Return [x, y] of the center of cell containing provided text 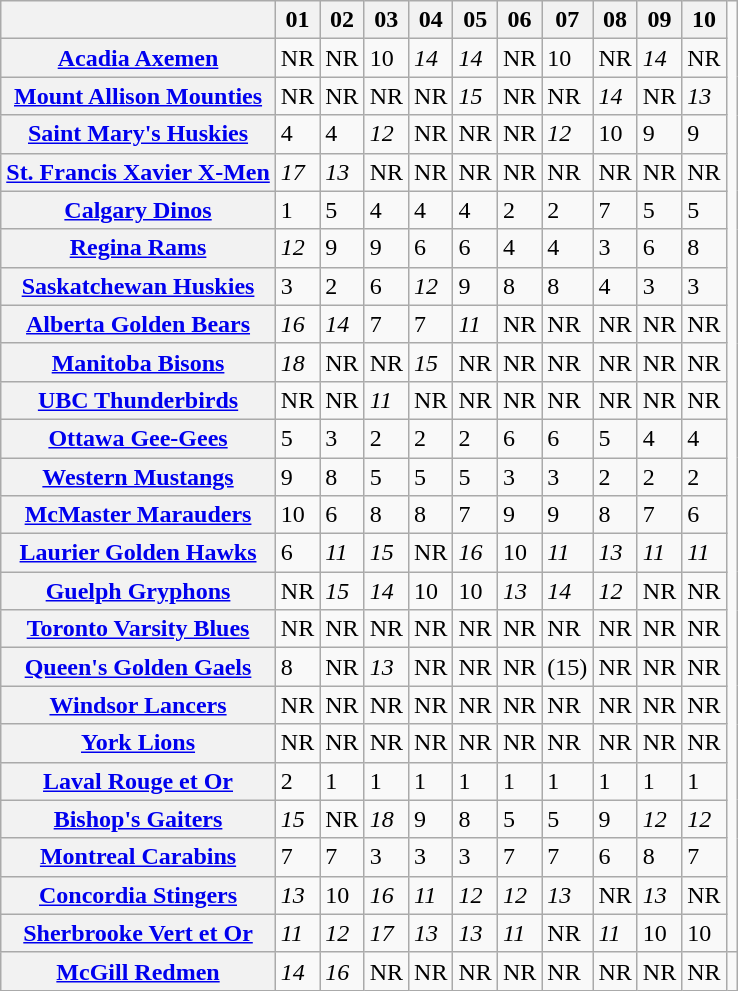
Montreal Carabins [138, 857]
02 [342, 20]
Toronto Varsity Blues [138, 629]
01 [297, 20]
Manitoba Bisons [138, 362]
Laval Rouge et Or [138, 781]
06 [519, 20]
Guelph Gryphons [138, 591]
Acadia Axemen [138, 58]
McMaster Marauders [138, 515]
Sherbrooke Vert et Or [138, 933]
Saint Mary's Huskies [138, 134]
St. Francis Xavier X-Men [138, 172]
(15) [568, 667]
07 [568, 20]
York Lions [138, 743]
08 [615, 20]
Ottawa Gee-Gees [138, 438]
Regina Rams [138, 248]
04 [431, 20]
09 [659, 20]
Saskatchewan Huskies [138, 286]
Windsor Lancers [138, 705]
McGill Redmen [138, 971]
Calgary Dinos [138, 210]
Alberta Golden Bears [138, 324]
Mount Allison Mounties [138, 96]
Bishop's Gaiters [138, 819]
05 [475, 20]
03 [386, 20]
Western Mustangs [138, 477]
Laurier Golden Hawks [138, 553]
UBC Thunderbirds [138, 400]
Concordia Stingers [138, 895]
Queen's Golden Gaels [138, 667]
